Return (x, y) of the center of cell containing provided text 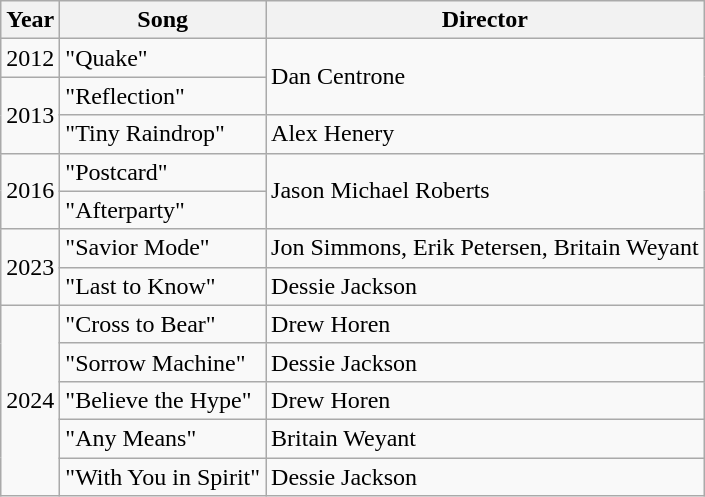
Dan Centrone (486, 77)
Director (486, 20)
2013 (30, 115)
2024 (30, 400)
Jon Simmons, Erik Petersen, Britain Weyant (486, 248)
"Sorrow Machine" (163, 362)
2016 (30, 191)
Year (30, 20)
"With You in Spirit" (163, 477)
Jason Michael Roberts (486, 191)
"Postcard" (163, 172)
"Reflection" (163, 96)
"Last to Know" (163, 286)
Alex Henery (486, 134)
"Afterparty" (163, 210)
2012 (30, 58)
Song (163, 20)
"Savior Mode" (163, 248)
2023 (30, 267)
"Tiny Raindrop" (163, 134)
Britain Weyant (486, 438)
"Quake" (163, 58)
"Any Means" (163, 438)
"Believe the Hype" (163, 400)
"Cross to Bear" (163, 324)
